Scan for the cell matching the given text and deliver its [X, Y] coordinate at center. 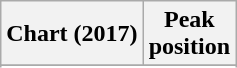
Peakposition [189, 34]
Chart (2017) [72, 34]
